Output the (x, y) coordinate of the center of the cell containing the given text.  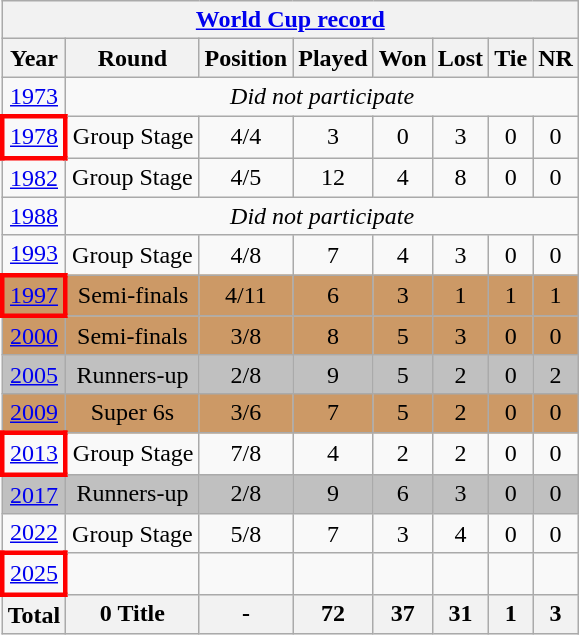
NR (556, 58)
37 (402, 614)
1973 (34, 97)
2017 (34, 494)
4/8 (246, 255)
1993 (34, 255)
Total (34, 614)
2013 (34, 454)
2000 (34, 336)
3/6 (246, 413)
2022 (34, 534)
2005 (34, 374)
World Cup record (290, 20)
Tie (511, 58)
0 Title (132, 614)
3/8 (246, 336)
Lost (460, 58)
Position (246, 58)
2025 (34, 574)
4/4 (246, 136)
- (246, 614)
4/11 (246, 296)
72 (333, 614)
5/8 (246, 534)
Won (402, 58)
1978 (34, 136)
4/5 (246, 178)
7/8 (246, 454)
Year (34, 58)
Played (333, 58)
2009 (34, 413)
1997 (34, 296)
Super 6s (132, 413)
1982 (34, 178)
1988 (34, 216)
12 (333, 178)
31 (460, 614)
Round (132, 58)
